Identify which cell holds the provided text, then report its [X, Y] central coordinate. 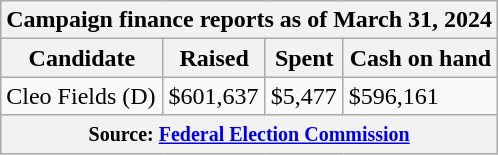
$5,477 [304, 96]
Campaign finance reports as of March 31, 2024 [250, 20]
Spent [304, 58]
Candidate [82, 58]
Cleo Fields (D) [82, 96]
$596,161 [420, 96]
$601,637 [214, 96]
Cash on hand [420, 58]
Raised [214, 58]
Source: Federal Election Commission [250, 134]
